Detect which cell encompasses the target text, then output its (X, Y) center coordinate. 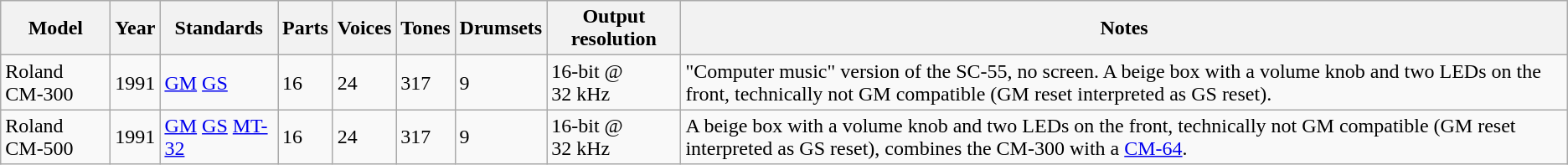
Parts (306, 28)
GM GS (219, 82)
Roland CM-300 (55, 82)
GM GS MT-32 (219, 137)
Drumsets (501, 28)
Standards (219, 28)
Model (55, 28)
Voices (364, 28)
Notes (1124, 28)
Tones (426, 28)
Year (136, 28)
Output resolution (614, 28)
Roland CM-500 (55, 137)
